Identify which cell holds the provided text, then report its (X, Y) central coordinate. 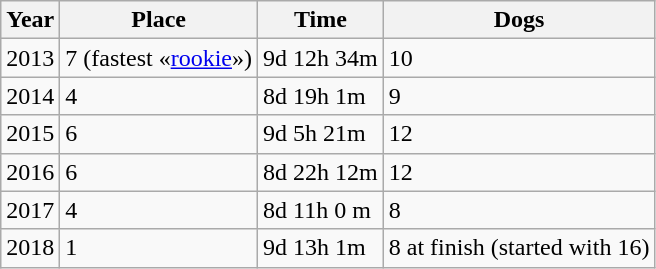
7 (fastest «rookie») (159, 58)
2014 (30, 96)
9d 5h 21m (320, 134)
8 (519, 210)
Time (320, 20)
2015 (30, 134)
1 (159, 248)
10 (519, 58)
9d 12h 34m (320, 58)
2013 (30, 58)
Year (30, 20)
Dogs (519, 20)
2017 (30, 210)
8d 22h 12m (320, 172)
8d 11h 0 m (320, 210)
8d 19h 1m (320, 96)
9d 13h 1m (320, 248)
8 at finish (started with 16) (519, 248)
Place (159, 20)
2016 (30, 172)
2018 (30, 248)
9 (519, 96)
